For the text-containing cell, return its midpoint in (X, Y) coordinate format. 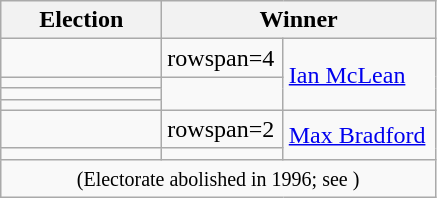
Max Bradford (359, 134)
(Electorate abolished in 1996; see ) (218, 178)
Winner (299, 20)
rowspan=4 (222, 58)
Ian McLean (359, 74)
Election (82, 20)
rowspan=2 (222, 129)
